Provide the (x, y) coordinate of the cell's center where the given text is located.  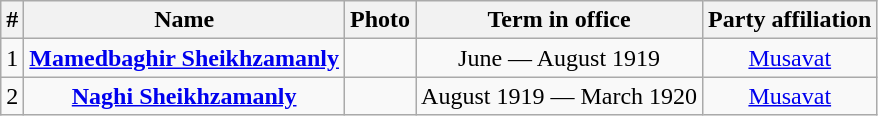
Party affiliation (790, 20)
Term in office (560, 20)
June — August 1919 (560, 58)
Photo (380, 20)
August 1919 — March 1920 (560, 96)
Name (184, 20)
Mamedbaghir Sheikhzamanly (184, 58)
Naghi Sheikhzamanly (184, 96)
# (12, 20)
1 (12, 58)
2 (12, 96)
